Find where the given text appears and provide that cell's center as [x, y] coordinate. 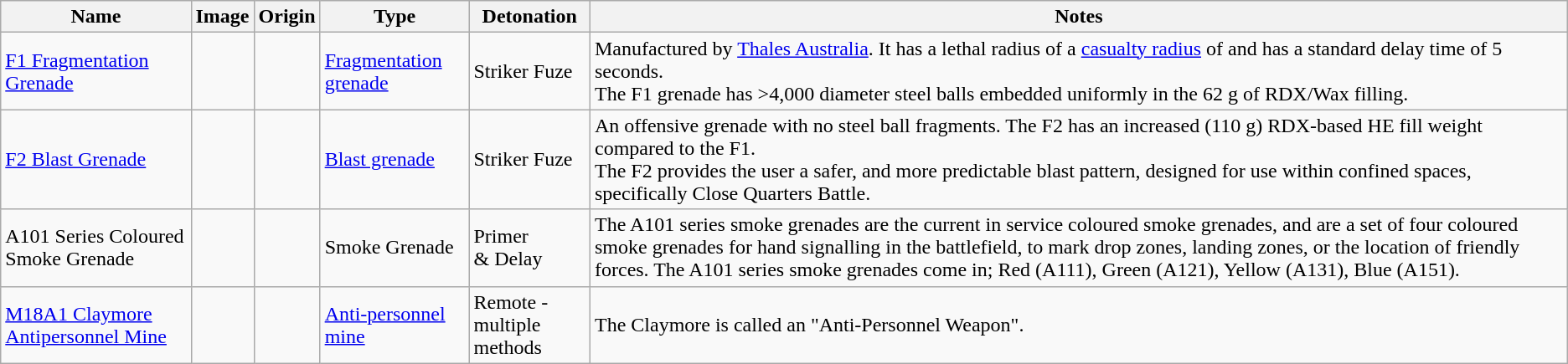
Fragmentation grenade [395, 71]
Notes [1079, 17]
Detonation [529, 17]
F2 Blast Grenade [95, 159]
Anti-personnel mine [395, 325]
Remote - multiplemethods [529, 325]
M18A1 Claymore Antipersonnel Mine [95, 325]
The Claymore is called an "Anti-Personnel Weapon". [1079, 325]
Type [395, 17]
Primer& Delay [529, 248]
Blast grenade [395, 159]
Origin [286, 17]
F1 Fragmentation Grenade [95, 71]
Name [95, 17]
Smoke Grenade [395, 248]
Image [223, 17]
A101 Series ColouredSmoke Grenade [95, 248]
